Return the [X, Y] coordinate for the center point of the cell that contains the specified text.  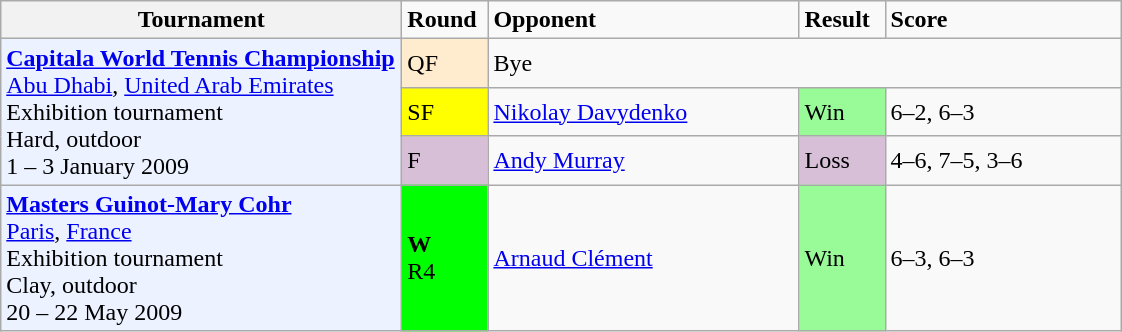
Bye [804, 64]
Andy Murray [644, 160]
Loss [842, 160]
Round [445, 20]
F [445, 160]
Result [842, 20]
4–6, 7–5, 3–6 [1003, 160]
Masters Guinot-Mary Cohr Paris, France Exhibition tournament Clay, outdoor 20 – 22 May 2009 [202, 258]
Opponent [644, 20]
Tournament [202, 20]
Capitala World Tennis Championship Abu Dhabi, United Arab Emirates Exhibition tournament Hard, outdoor 1 – 3 January 2009 [202, 112]
Arnaud Clément [644, 258]
Score [1003, 20]
6–3, 6–3 [1003, 258]
WR4 [445, 258]
QF [445, 64]
6–2, 6–3 [1003, 112]
SF [445, 112]
Nikolay Davydenko [644, 112]
